Output the (x, y) coordinate of the center of the cell containing the given text.  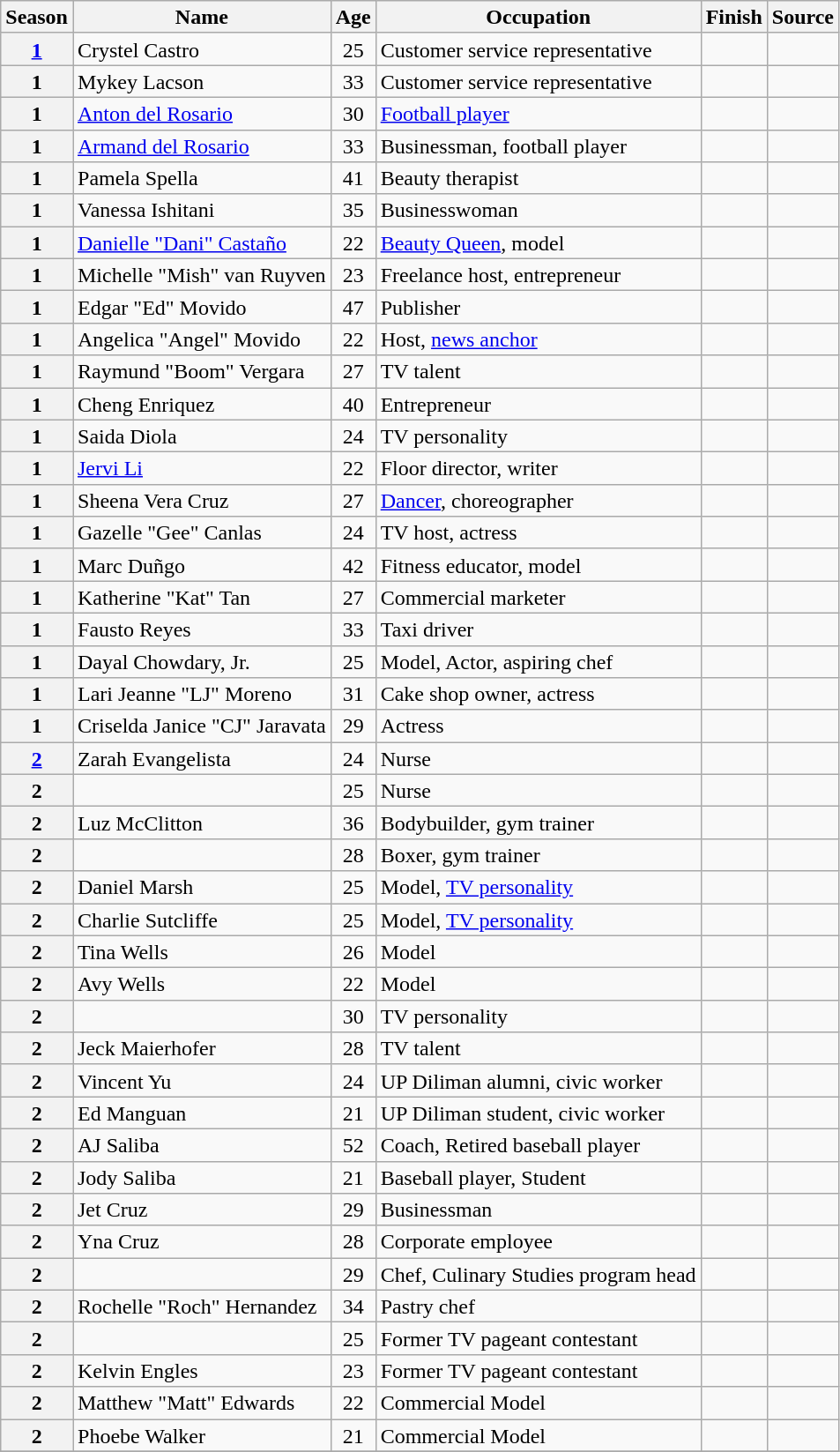
Criselda Janice "CJ" Jaravata (201, 726)
Jody Saliba (201, 1178)
Daniel Marsh (201, 887)
UP Diliman alumni, civic worker (538, 1081)
Cake shop owner, actress (538, 695)
Crystel Castro (201, 49)
Age (353, 18)
Freelance host, entrepreneur (538, 275)
36 (353, 823)
TV host, actress (538, 532)
Lari Jeanne "LJ" Moreno (201, 695)
Michelle "Mish" van Ruyven (201, 275)
52 (353, 1144)
Sheena Vera Cruz (201, 501)
Boxer, gym trainer (538, 855)
Dancer, choreographer (538, 501)
Katherine "Kat" Tan (201, 598)
Vincent Yu (201, 1081)
UP Diliman student, civic worker (538, 1113)
Pastry chef (538, 1307)
Fausto Reyes (201, 629)
Rochelle "Roch" Hernandez (201, 1307)
Finish (733, 18)
Source (802, 18)
Edgar "Ed" Movido (201, 307)
Beauty therapist (538, 178)
Raymund "Boom" Vergara (201, 372)
Bodybuilder, gym trainer (538, 823)
Phoebe Walker (201, 1435)
Dayal Chowdary, Jr. (201, 661)
40 (353, 404)
Host, news anchor (538, 339)
Zarah Evangelista (201, 758)
Baseball player, Student (538, 1178)
Actress (538, 726)
Fitness educator, model (538, 564)
Matthew "Matt" Edwards (201, 1404)
Commercial marketer (538, 598)
41 (353, 178)
Occupation (538, 18)
Armand del Rosario (201, 146)
Kelvin Engles (201, 1370)
Vanessa Ishitani (201, 210)
47 (353, 307)
Beauty Queen, model (538, 243)
42 (353, 564)
Danielle "Dani" Castaño (201, 243)
Charlie Sutcliffe (201, 919)
Saida Diola (201, 436)
26 (353, 952)
Gazelle "Gee" Canlas (201, 532)
AJ Saliba (201, 1144)
Jeck Maierhofer (201, 1049)
Football player (538, 113)
Season (37, 18)
Entrepreneur (538, 404)
Model, Actor, aspiring chef (538, 661)
35 (353, 210)
Marc Duñgo (201, 564)
Businessman, football player (538, 146)
Taxi driver (538, 629)
Avy Wells (201, 984)
Ed Manguan (201, 1113)
Jervi Li (201, 469)
Tina Wells (201, 952)
34 (353, 1307)
Corporate employee (538, 1241)
Name (201, 18)
Luz McClitton (201, 823)
Pamela Spella (201, 178)
Businesswoman (538, 210)
Cheng Enriquez (201, 404)
Floor director, writer (538, 469)
Chef, Culinary Studies program head (538, 1275)
Anton del Rosario (201, 113)
Publisher (538, 307)
Businessman (538, 1210)
Angelica "Angel" Movido (201, 339)
31 (353, 695)
Mykey Lacson (201, 81)
Jet Cruz (201, 1210)
Yna Cruz (201, 1241)
Coach, Retired baseball player (538, 1144)
